Detect which cell encompasses the target text, then output its [X, Y] center coordinate. 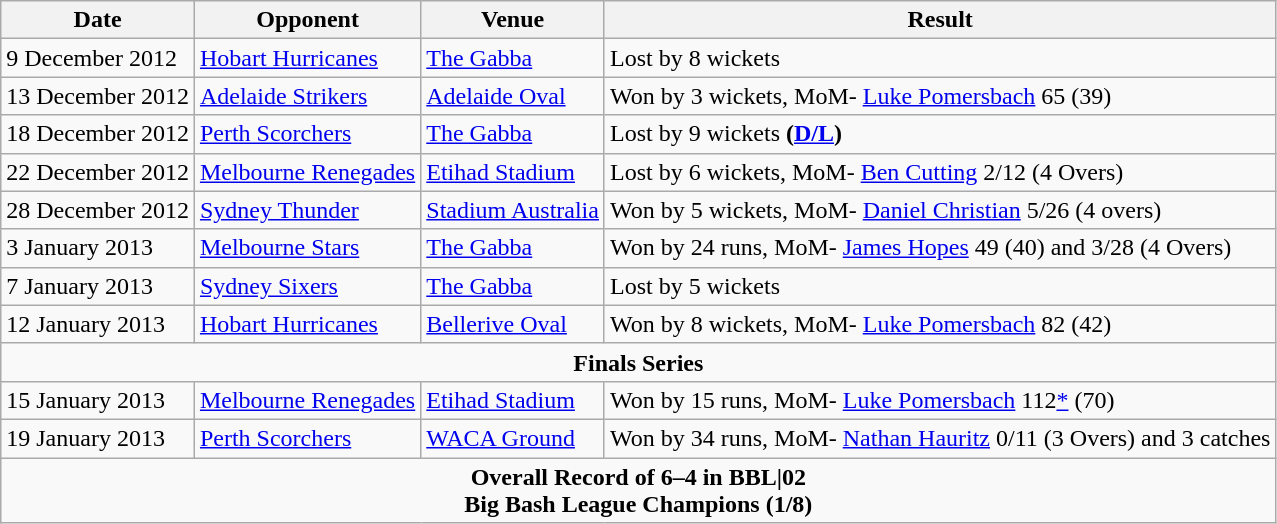
Lost by 5 wickets [940, 286]
Stadium Australia [513, 210]
7 January 2013 [98, 286]
Won by 24 runs, MoM- James Hopes 49 (40) and 3/28 (4 Overs) [940, 248]
Lost by 9 wickets (D/L) [940, 134]
18 December 2012 [98, 134]
22 December 2012 [98, 172]
13 December 2012 [98, 96]
12 January 2013 [98, 324]
Adelaide Strikers [307, 96]
Won by 3 wickets, MoM- Luke Pomersbach 65 (39) [940, 96]
Venue [513, 20]
Finals Series [638, 362]
Overall Record of 6–4 in BBL|02Big Bash League Champions (1/8) [638, 490]
Won by 8 wickets, MoM- Luke Pomersbach 82 (42) [940, 324]
Lost by 6 wickets, MoM- Ben Cutting 2/12 (4 Overs) [940, 172]
Date [98, 20]
3 January 2013 [98, 248]
WACA Ground [513, 438]
Melbourne Stars [307, 248]
19 January 2013 [98, 438]
Adelaide Oval [513, 96]
Won by 34 runs, MoM- Nathan Hauritz 0/11 (3 Overs) and 3 catches [940, 438]
Won by 5 wickets, MoM- Daniel Christian 5/26 (4 overs) [940, 210]
Won by 15 runs, MoM- Luke Pomersbach 112* (70) [940, 400]
Lost by 8 wickets [940, 58]
Opponent [307, 20]
15 January 2013 [98, 400]
28 December 2012 [98, 210]
9 December 2012 [98, 58]
Sydney Sixers [307, 286]
Bellerive Oval [513, 324]
Result [940, 20]
Sydney Thunder [307, 210]
